Return [x, y] of the center of cell containing provided text 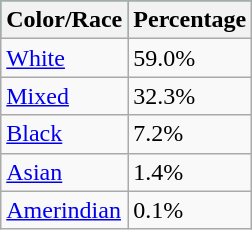
32.3% [190, 96]
7.2% [190, 134]
Black [64, 134]
Amerindian [64, 210]
1.4% [190, 172]
59.0% [190, 58]
Mixed [64, 96]
White [64, 58]
Percentage [190, 20]
Color/Race [64, 20]
0.1% [190, 210]
Asian [64, 172]
